Search for the cell housing the specified text and yield its (x, y) center coordinate. 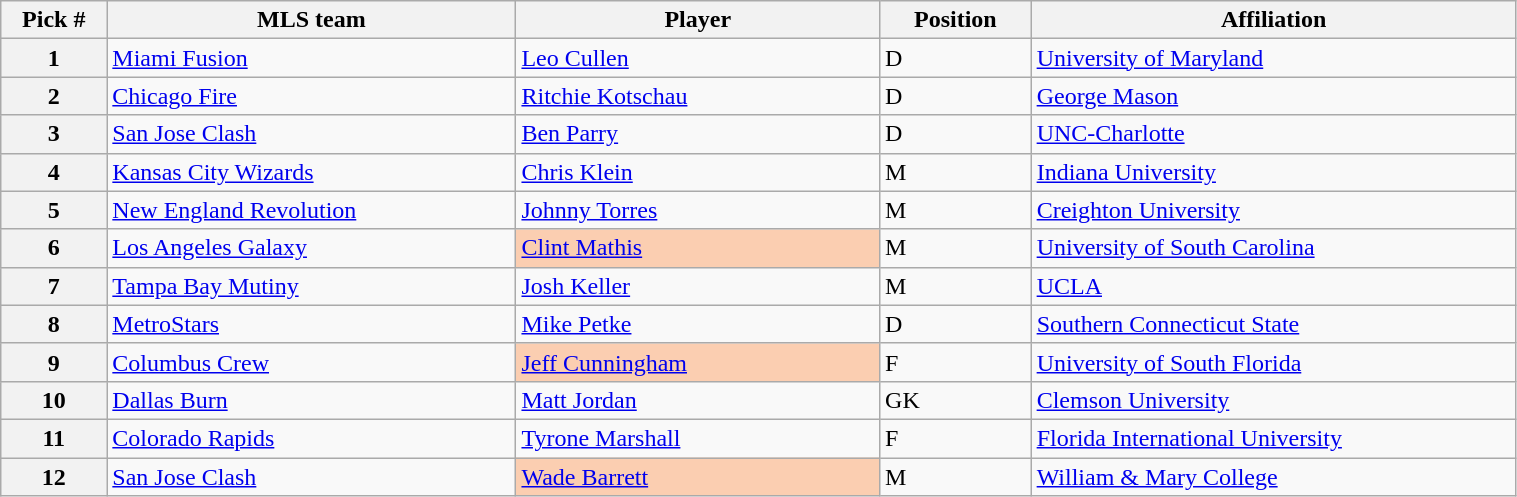
4 (54, 172)
GK (956, 400)
University of South Florida (1274, 362)
Los Angeles Galaxy (312, 248)
Pick # (54, 20)
Florida International University (1274, 438)
3 (54, 134)
Jeff Cunningham (698, 362)
Mike Petke (698, 324)
Player (698, 20)
Ritchie Kotschau (698, 96)
Columbus Crew (312, 362)
Kansas City Wizards (312, 172)
Southern Connecticut State (1274, 324)
8 (54, 324)
UNC-Charlotte (1274, 134)
George Mason (1274, 96)
Clint Mathis (698, 248)
Tyrone Marshall (698, 438)
William & Mary College (1274, 477)
University of South Carolina (1274, 248)
Miami Fusion (312, 58)
MLS team (312, 20)
Position (956, 20)
Clemson University (1274, 400)
5 (54, 210)
Matt Jordan (698, 400)
Chicago Fire (312, 96)
University of Maryland (1274, 58)
Affiliation (1274, 20)
11 (54, 438)
Leo Cullen (698, 58)
1 (54, 58)
2 (54, 96)
New England Revolution (312, 210)
6 (54, 248)
Chris Klein (698, 172)
9 (54, 362)
MetroStars (312, 324)
Dallas Burn (312, 400)
12 (54, 477)
Tampa Bay Mutiny (312, 286)
Indiana University (1274, 172)
Ben Parry (698, 134)
UCLA (1274, 286)
Josh Keller (698, 286)
Colorado Rapids (312, 438)
Wade Barrett (698, 477)
Johnny Torres (698, 210)
7 (54, 286)
Creighton University (1274, 210)
10 (54, 400)
